Find where the given text appears and provide that cell's center as (X, Y) coordinate. 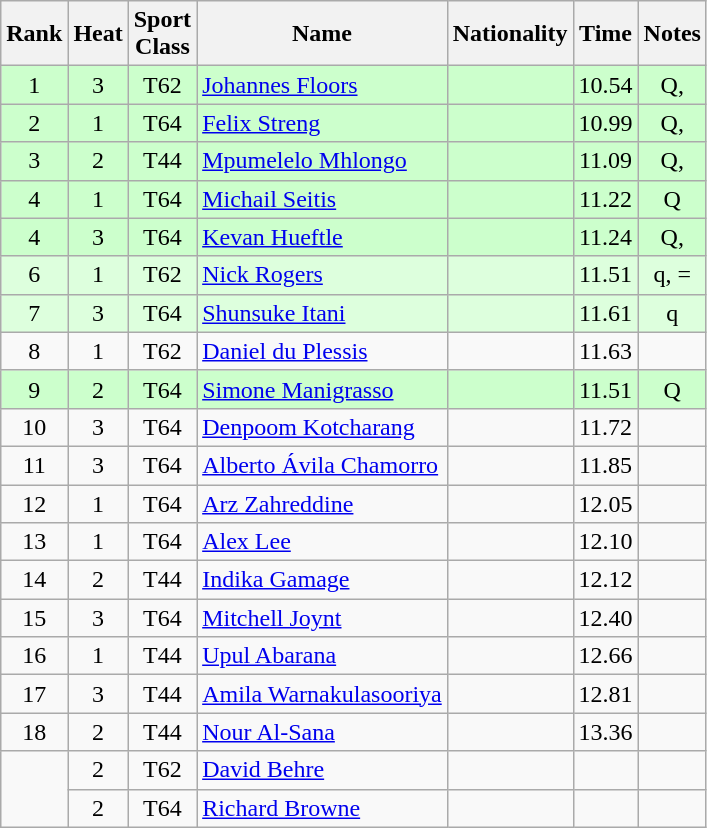
13.36 (606, 732)
11.24 (606, 237)
12.81 (606, 694)
Nationality (510, 34)
Heat (98, 34)
11.85 (606, 465)
12.05 (606, 503)
12.12 (606, 580)
David Behre (322, 770)
Time (606, 34)
Alex Lee (322, 542)
Michail Seitis (322, 199)
15 (34, 618)
11.22 (606, 199)
q, = (672, 275)
12.40 (606, 618)
18 (34, 732)
Richard Browne (322, 808)
6 (34, 275)
SportClass (162, 34)
12.10 (606, 542)
Upul Abarana (322, 656)
Name (322, 34)
10.99 (606, 123)
Denpoom Kotcharang (322, 427)
Amila Warnakulasooriya (322, 694)
11.72 (606, 427)
Indika Gamage (322, 580)
Arz Zahreddine (322, 503)
11.63 (606, 351)
17 (34, 694)
11.09 (606, 161)
11 (34, 465)
12.66 (606, 656)
11.61 (606, 313)
Nick Rogers (322, 275)
7 (34, 313)
9 (34, 389)
Kevan Hueftle (322, 237)
14 (34, 580)
Shunsuke Itani (322, 313)
Felix Streng (322, 123)
12 (34, 503)
q (672, 313)
Alberto Ávila Chamorro (322, 465)
16 (34, 656)
10.54 (606, 85)
Daniel du Plessis (322, 351)
Mitchell Joynt (322, 618)
Nour Al-Sana (322, 732)
13 (34, 542)
Mpumelelo Mhlongo (322, 161)
8 (34, 351)
Rank (34, 34)
10 (34, 427)
Simone Manigrasso (322, 389)
Notes (672, 34)
Johannes Floors (322, 85)
